Locate the cell with the specified text and output its [x, y] center coordinate. 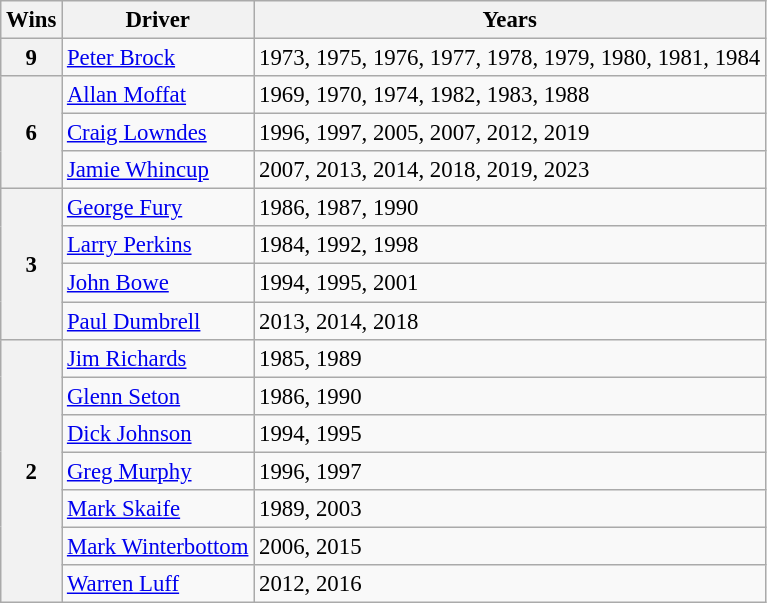
9 [32, 58]
Craig Lowndes [158, 133]
Warren Luff [158, 584]
3 [32, 264]
1994, 1995 [510, 433]
Wins [32, 20]
Dick Johnson [158, 433]
2012, 2016 [510, 584]
Greg Murphy [158, 471]
Years [510, 20]
1973, 1975, 1976, 1977, 1978, 1979, 1980, 1981, 1984 [510, 58]
Jamie Whincup [158, 170]
1986, 1990 [510, 396]
Allan Moffat [158, 95]
Driver [158, 20]
2007, 2013, 2014, 2018, 2019, 2023 [510, 170]
1969, 1970, 1974, 1982, 1983, 1988 [510, 95]
Mark Skaife [158, 509]
2013, 2014, 2018 [510, 321]
2 [32, 470]
1996, 1997 [510, 471]
George Fury [158, 208]
Peter Brock [158, 58]
1994, 1995, 2001 [510, 283]
Jim Richards [158, 358]
1989, 2003 [510, 509]
1996, 1997, 2005, 2007, 2012, 2019 [510, 133]
1985, 1989 [510, 358]
Glenn Seton [158, 396]
Larry Perkins [158, 245]
6 [32, 132]
John Bowe [158, 283]
Mark Winterbottom [158, 546]
Paul Dumbrell [158, 321]
1986, 1987, 1990 [510, 208]
1984, 1992, 1998 [510, 245]
2006, 2015 [510, 546]
